Determine the [x, y] coordinate at the center of the cell enclosing the given text.  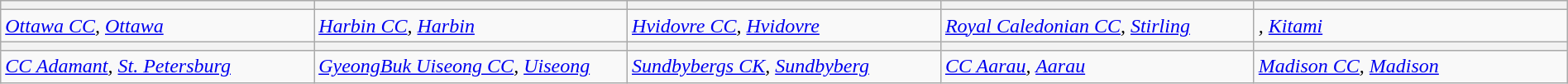
Royal Caledonian CC, Stirling [1097, 26]
CC Adamant, St. Petersburg [157, 67]
Ottawa CC, Ottawa [157, 26]
Harbin CC, Harbin [471, 26]
CC Aarau, Aarau [1097, 67]
Madison CC, Madison [1411, 67]
GyeongBuk Uiseong CC, Uiseong [471, 67]
Sundbybergs CK, Sundbyberg [784, 67]
Hvidovre CC, Hvidovre [784, 26]
, Kitami [1411, 26]
